Search for the cell housing the specified text and yield its [x, y] center coordinate. 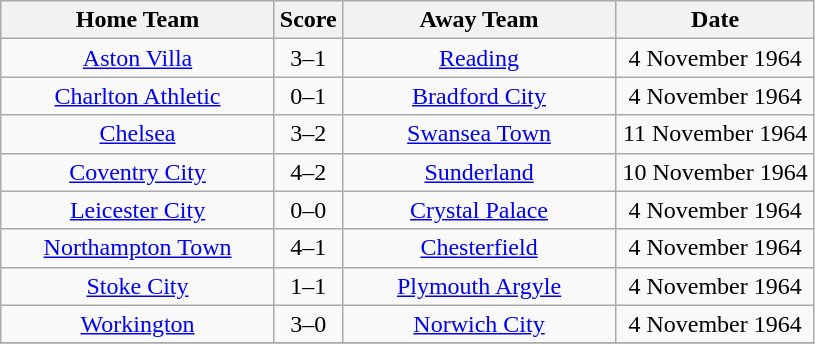
Norwich City [479, 324]
Aston Villa [138, 58]
Coventry City [138, 172]
Away Team [479, 20]
Stoke City [138, 286]
1–1 [308, 286]
Charlton Athletic [138, 96]
Plymouth Argyle [479, 286]
Chesterfield [479, 248]
Score [308, 20]
Swansea Town [479, 134]
Reading [479, 58]
Crystal Palace [479, 210]
0–0 [308, 210]
10 November 1964 [716, 172]
Bradford City [479, 96]
0–1 [308, 96]
4–2 [308, 172]
Home Team [138, 20]
3–1 [308, 58]
Sunderland [479, 172]
Workington [138, 324]
Northampton Town [138, 248]
4–1 [308, 248]
11 November 1964 [716, 134]
3–2 [308, 134]
Date [716, 20]
Leicester City [138, 210]
Chelsea [138, 134]
3–0 [308, 324]
